Pinpoint the cell where the given text exists, returning its (X, Y) midpoint coordinate. 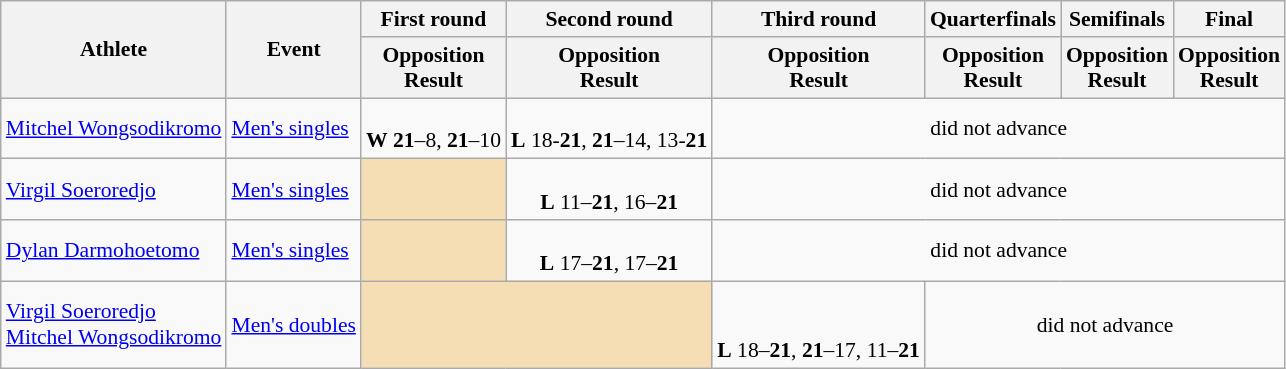
Virgil SoeroredjoMitchel Wongsodikromo (114, 324)
Men's doubles (294, 324)
First round (434, 19)
Quarterfinals (993, 19)
L 18-21, 21–14, 13-21 (609, 128)
L 17–21, 17–21 (609, 250)
Semifinals (1117, 19)
Dylan Darmohoetomo (114, 250)
Mitchel Wongsodikromo (114, 128)
W 21–8, 21–10 (434, 128)
L 18–21, 21–17, 11–21 (818, 324)
Athlete (114, 50)
L 11–21, 16–21 (609, 190)
Event (294, 50)
Second round (609, 19)
Final (1229, 19)
Third round (818, 19)
Virgil Soeroredjo (114, 190)
